Find where the given text appears and provide that cell's center as (x, y) coordinate. 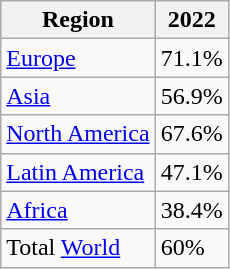
38.4% (192, 210)
Region (78, 20)
56.9% (192, 96)
2022 (192, 20)
North America (78, 134)
71.1% (192, 58)
67.6% (192, 134)
60% (192, 248)
Latin America (78, 172)
47.1% (192, 172)
Africa (78, 210)
Total World (78, 248)
Asia (78, 96)
Europe (78, 58)
